Detect which cell encompasses the target text, then output its [x, y] center coordinate. 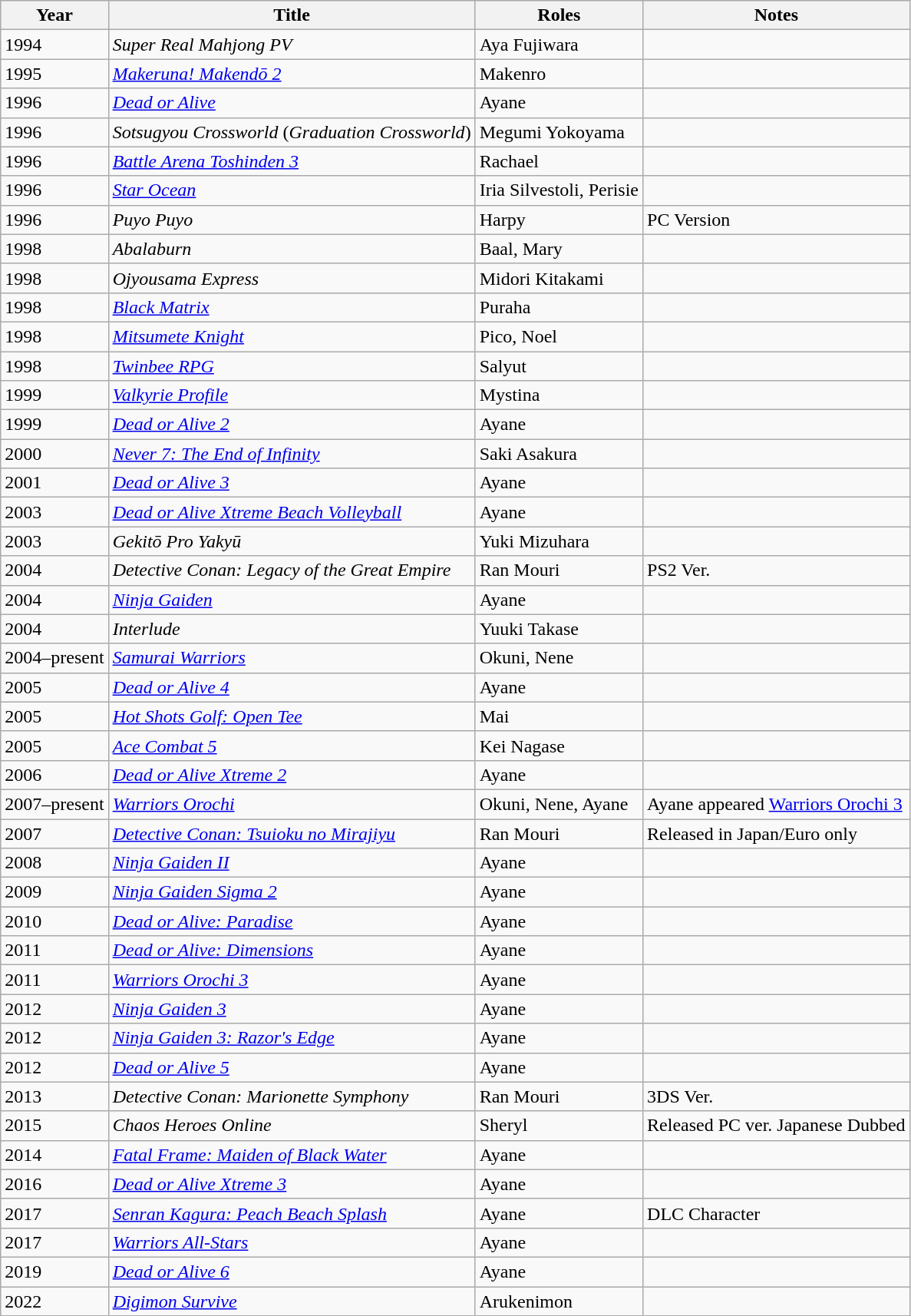
Yuki Mizuhara [559, 541]
Midori Kitakami [559, 278]
1995 [54, 74]
Valkyrie Profile [292, 395]
Mitsumete Knight [292, 336]
Dead or Alive 4 [292, 687]
2007–present [54, 804]
Twinbee RPG [292, 366]
Battle Arena Toshinden 3 [292, 161]
Puyo Puyo [292, 220]
Never 7: The End of Infinity [292, 454]
Dead or Alive [292, 103]
2001 [54, 483]
Ninja Gaiden II [292, 863]
Ninja Gaiden 3 [292, 1009]
Ojyousama Express [292, 278]
Year [54, 15]
Kei Nagase [559, 746]
Dead or Alive 2 [292, 425]
DLC Character [777, 1213]
Baal, Mary [559, 249]
Salyut [559, 366]
Samurai Warriors [292, 658]
Abalaburn [292, 249]
2009 [54, 892]
Ninja Gaiden Sigma 2 [292, 892]
Saki Asakura [559, 454]
Sheryl [559, 1126]
Aya Fujiwara [559, 45]
Super Real Mahjong PV [292, 45]
Warriors Orochi [292, 804]
Dead or Alive Xtreme 3 [292, 1184]
Mystina [559, 395]
Chaos Heroes Online [292, 1126]
Interlude [292, 629]
Hot Shots Golf: Open Tee [292, 716]
2014 [54, 1155]
Okuni, Nene, Ayane [559, 804]
2004–present [54, 658]
Released in Japan/Euro only [777, 833]
Megumi Yokoyama [559, 132]
Makenro [559, 74]
Title [292, 15]
Detective Conan: Legacy of the Great Empire [292, 570]
PS2 Ver. [777, 570]
Ace Combat 5 [292, 746]
2019 [54, 1271]
Warriors All-Stars [292, 1242]
Makeruna! Makendō 2 [292, 74]
Digimon Survive [292, 1301]
Dead or Alive Xtreme Beach Volleyball [292, 512]
2013 [54, 1096]
2022 [54, 1301]
Released PC ver. Japanese Dubbed [777, 1126]
Sotsugyou Crossworld (Graduation Crossworld) [292, 132]
Mai [559, 716]
Arukenimon [559, 1301]
Star Ocean [292, 190]
2007 [54, 833]
1994 [54, 45]
2008 [54, 863]
Notes [777, 15]
Puraha [559, 307]
Dead or Alive Xtreme 2 [292, 775]
Dead or Alive 5 [292, 1067]
Fatal Frame: Maiden of Black Water [292, 1155]
Ayane appeared Warriors Orochi 3 [777, 804]
Senran Kagura: Peach Beach Splash [292, 1213]
Dead or Alive 6 [292, 1271]
Warriors Orochi 3 [292, 980]
2000 [54, 454]
2016 [54, 1184]
2006 [54, 775]
Harpy [559, 220]
Detective Conan: Tsuioku no Mirajiyu [292, 833]
PC Version [777, 220]
Gekitō Pro Yakyū [292, 541]
2015 [54, 1126]
Dead or Alive: Paradise [292, 921]
Dead or Alive: Dimensions [292, 951]
3DS Ver. [777, 1096]
Ninja Gaiden [292, 600]
2010 [54, 921]
Pico, Noel [559, 336]
Dead or Alive 3 [292, 483]
Yuuki Takase [559, 629]
Iria Silvestoli, Perisie [559, 190]
Ninja Gaiden 3: Razor's Edge [292, 1038]
Black Matrix [292, 307]
Detective Conan: Marionette Symphony [292, 1096]
Okuni, Nene [559, 658]
Rachael [559, 161]
Roles [559, 15]
